For the text-containing cell, return its midpoint in (X, Y) coordinate format. 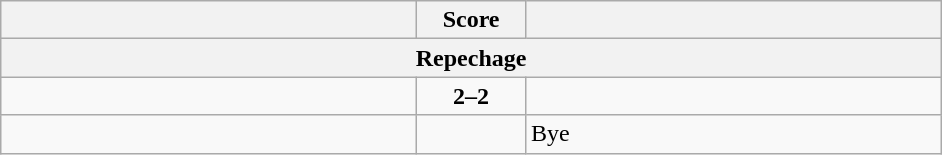
Score (472, 20)
Repechage (472, 58)
Bye (733, 134)
2–2 (472, 96)
